Provide the [X, Y] coordinate of the cell's center where the given text is located.  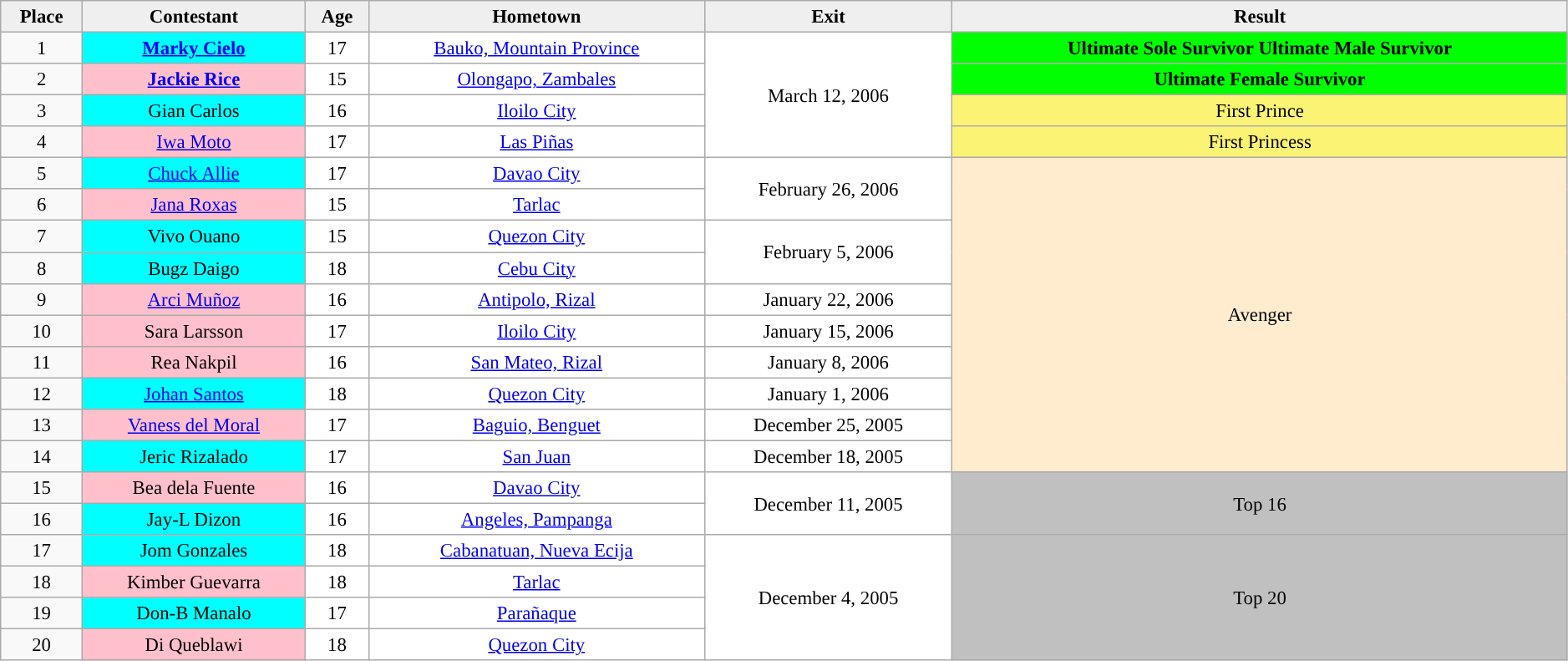
First Princess [1260, 142]
February 5, 2006 [829, 252]
Iwa Moto [194, 142]
January 1, 2006 [829, 394]
December 11, 2005 [829, 503]
12 [42, 394]
20 [42, 645]
Johan Santos [194, 394]
San Juan [536, 456]
Ultimate Female Survivor [1260, 79]
Jom Gonzales [194, 551]
February 26, 2006 [829, 189]
5 [42, 174]
10 [42, 331]
3 [42, 111]
Result [1260, 17]
2 [42, 79]
Jackie Rice [194, 79]
9 [42, 299]
December 4, 2005 [829, 597]
Las Piñas [536, 142]
Top 20 [1260, 597]
Bauko, Mountain Province [536, 48]
13 [42, 425]
Age [337, 17]
Don-B Manalo [194, 613]
8 [42, 268]
Jay-L Dizon [194, 519]
Ultimate Sole Survivor Ultimate Male Survivor [1260, 48]
Bugz Daigo [194, 268]
Arci Muñoz [194, 299]
1 [42, 48]
Jana Roxas [194, 205]
Vivo Ouano [194, 236]
Hometown [536, 17]
December 25, 2005 [829, 425]
December 18, 2005 [829, 456]
January 8, 2006 [829, 362]
January 15, 2006 [829, 331]
First Prince [1260, 111]
7 [42, 236]
San Mateo, Rizal [536, 362]
Vaness del Moral [194, 425]
4 [42, 142]
Olongapo, Zambales [536, 79]
Jeric Rizalado [194, 456]
Place [42, 17]
Chuck Allie [194, 174]
Antipolo, Rizal [536, 299]
6 [42, 205]
Exit [829, 17]
Bea dela Fuente [194, 488]
Sara Larsson [194, 331]
Angeles, Pampanga [536, 519]
Cebu City [536, 268]
Avenger [1260, 315]
Rea Nakpil [194, 362]
14 [42, 456]
Cabanatuan, Nueva Ecija [536, 551]
Di Queblawi [194, 645]
January 22, 2006 [829, 299]
Kimber Guevarra [194, 582]
Top 16 [1260, 503]
Contestant [194, 17]
Parañaque [536, 613]
Marky Cielo [194, 48]
11 [42, 362]
Gian Carlos [194, 111]
March 12, 2006 [829, 95]
Baguio, Benguet [536, 425]
19 [42, 613]
